Pinpoint the cell where the given text exists, returning its [x, y] midpoint coordinate. 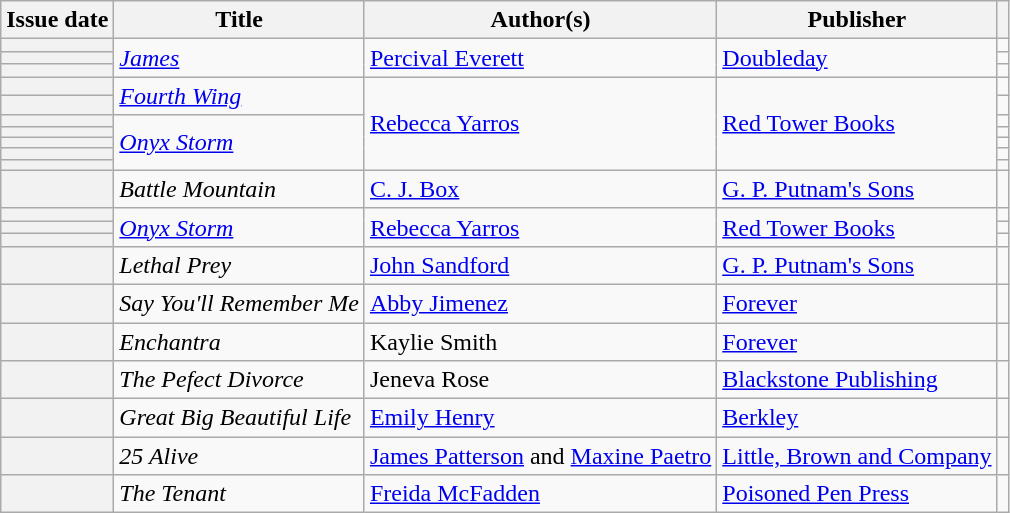
Kaylie Smith [540, 341]
Author(s) [540, 20]
James [240, 58]
James Patterson and Maxine Paetro [540, 456]
Issue date [58, 20]
Say You'll Remember Me [240, 303]
The Tenant [240, 494]
John Sandford [540, 265]
Emily Henry [540, 418]
Blackstone Publishing [857, 380]
C. J. Box [540, 189]
Enchantra [240, 341]
Doubleday [857, 58]
Jeneva Rose [540, 380]
Great Big Beautiful Life [240, 418]
Little, Brown and Company [857, 456]
25 Alive [240, 456]
Percival Everett [540, 58]
Lethal Prey [240, 265]
Publisher [857, 20]
Freida McFadden [540, 494]
Title [240, 20]
Fourth Wing [240, 96]
Battle Mountain [240, 189]
Abby Jimenez [540, 303]
Berkley [857, 418]
Poisoned Pen Press [857, 494]
The Pefect Divorce [240, 380]
